Pinpoint the cell where the given text exists, returning its (x, y) midpoint coordinate. 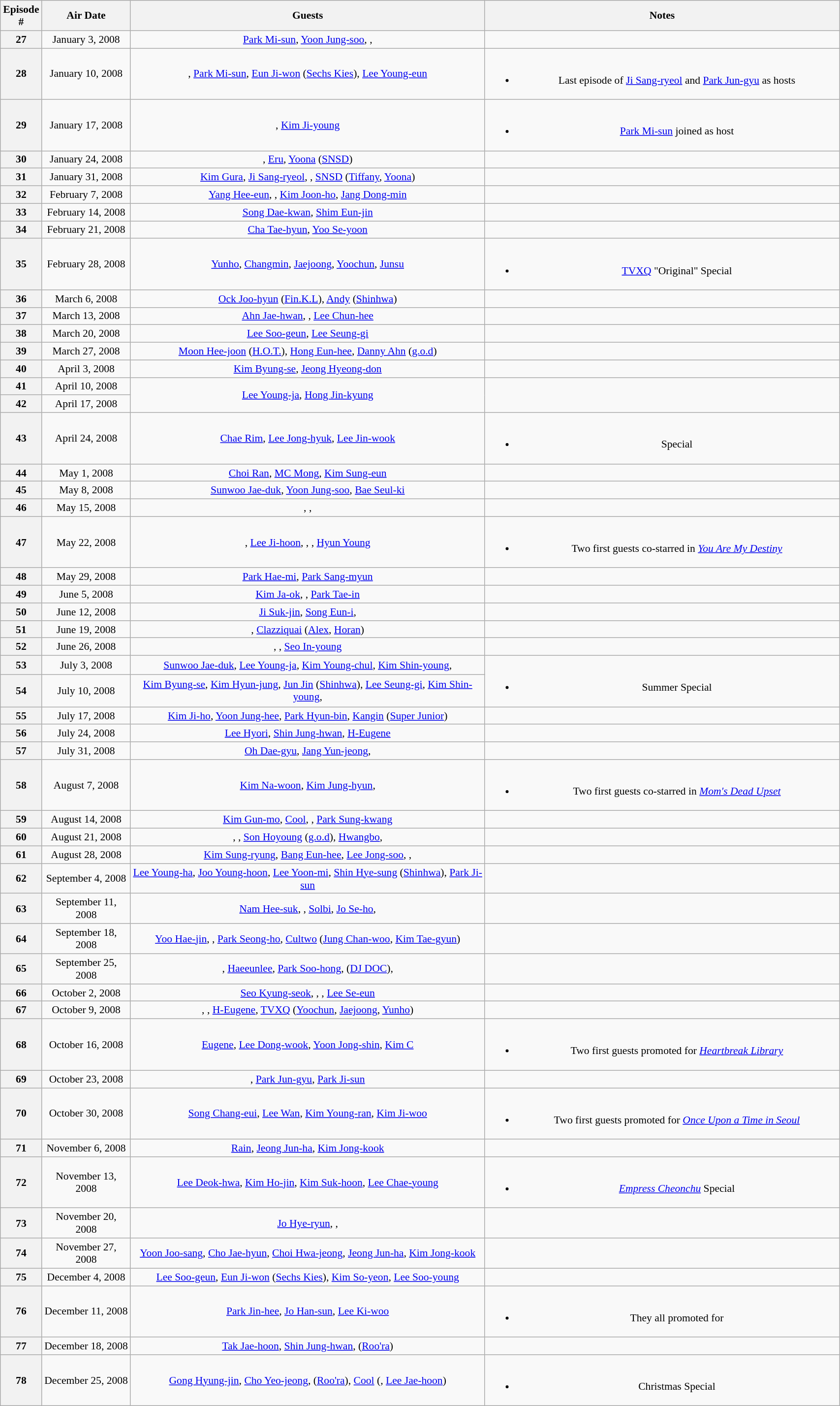
October 9, 2008 (86, 1010)
72 (21, 1182)
March 13, 2008 (86, 317)
47 (21, 542)
April 24, 2008 (86, 438)
68 (21, 1045)
, Haeeunlee, Park Soo-hong, (DJ DOC), (308, 969)
May 22, 2008 (86, 542)
56 (21, 734)
March 20, 2008 (86, 334)
Lee Young-ha, Joo Young-hoon, Lee Yoon-mi, Shin Hye-sung (Shinhwa), Park Ji-sun (308, 878)
January 31, 2008 (86, 177)
61 (21, 855)
November 20, 2008 (86, 1223)
Two first guests promoted for Once Upon a Time in Seoul (662, 1114)
June 19, 2008 (86, 630)
75 (21, 1277)
Kim Ja-ok, , Park Tae-in (308, 594)
February 21, 2008 (86, 230)
July 3, 2008 (86, 665)
48 (21, 577)
October 23, 2008 (86, 1079)
59 (21, 820)
32 (21, 195)
December 11, 2008 (86, 1311)
, Clazziquai (Alex, Horan) (308, 630)
Two first guests co-starred in Mom's Dead Upset (662, 785)
Kim Ji-ho, Yoon Jung-hee, Park Hyun-bin, Kangin (Super Junior) (308, 716)
September 25, 2008 (86, 969)
73 (21, 1223)
Park Mi-sun joined as host (662, 125)
Nam Hee-suk, , Solbi, Jo Se-ho, (308, 909)
Sunwoo Jae-duk, Lee Young-ja, Kim Young-chul, Kim Shin-young, (308, 665)
57 (21, 751)
Ahn Jae-hwan, , Lee Chun-hee (308, 317)
July 31, 2008 (86, 751)
May 8, 2008 (86, 490)
, Kim Ji-young (308, 125)
Kim Sung-ryung, Bang Eun-hee, Lee Jong-soo, , (308, 855)
Song Chang-eui, Lee Wan, Kim Young-ran, Kim Ji-woo (308, 1114)
May 1, 2008 (86, 473)
December 4, 2008 (86, 1277)
58 (21, 785)
Ock Joo-hyun (Fin.K.L), Andy (Shinhwa) (308, 299)
31 (21, 177)
62 (21, 878)
Christmas Special (662, 1380)
Kim Byung-se, Kim Hyun-jung, Jun Jin (Shinhwa), Lee Seung-gi, Kim Shin-young, (308, 691)
May 15, 2008 (86, 508)
27 (21, 39)
35 (21, 264)
38 (21, 334)
March 27, 2008 (86, 351)
52 (21, 647)
Kim Gun-mo, Cool, , Park Sung-kwang (308, 820)
45 (21, 490)
Park Hae-mi, Park Sang-myun (308, 577)
Lee Soo-geun, Eun Ji-won (Sechs Kies), Kim So-yeon, Lee Soo-young (308, 1277)
28 (21, 74)
Park Jin-hee, Jo Han-sun, Lee Ki-woo (308, 1311)
51 (21, 630)
Kim Na-woon, Kim Jung-hyun, (308, 785)
, , H-Eugene, TVXQ (Yoochun, Jaejoong, Yunho) (308, 1010)
Yunho, Changmin, Jaejoong, Yoochun, Junsu (308, 264)
43 (21, 438)
33 (21, 212)
Eugene, Lee Dong-wook, Yoon Jong-shin, Kim C (308, 1045)
40 (21, 369)
August 28, 2008 (86, 855)
41 (21, 386)
, Eru, Yoona (SNSD) (308, 160)
78 (21, 1380)
August 21, 2008 (86, 837)
April 10, 2008 (86, 386)
65 (21, 969)
36 (21, 299)
February 14, 2008 (86, 212)
August 14, 2008 (86, 820)
June 12, 2008 (86, 612)
Special (662, 438)
August 7, 2008 (86, 785)
, , Seo In-young (308, 647)
42 (21, 404)
February 28, 2008 (86, 264)
Episode # (21, 16)
67 (21, 1010)
October 16, 2008 (86, 1045)
34 (21, 230)
Tak Jae-hoon, Shin Jung-hwan, (Roo'ra) (308, 1346)
66 (21, 993)
Notes (662, 16)
Last episode of Ji Sang-ryeol and Park Jun-gyu as hosts (662, 74)
Guests (308, 16)
November 6, 2008 (86, 1148)
March 6, 2008 (86, 299)
53 (21, 665)
They all promoted for (662, 1311)
44 (21, 473)
, Lee Ji-hoon, , , Hyun Young (308, 542)
77 (21, 1346)
Song Dae-kwan, Shim Eun-jin (308, 212)
January 17, 2008 (86, 125)
Sunwoo Jae-duk, Yoon Jung-soo, Bae Seul-ki (308, 490)
April 3, 2008 (86, 369)
Cha Tae-hyun, Yoo Se-yoon (308, 230)
Two first guests co-starred in You Are My Destiny (662, 542)
Seo Kyung-seok, , , Lee Se-eun (308, 993)
Lee Hyori, Shin Jung-hwan, H-Eugene (308, 734)
50 (21, 612)
, , Son Hoyoung (g.o.d), Hwangbo, (308, 837)
January 24, 2008 (86, 160)
January 3, 2008 (86, 39)
Ji Suk-jin, Song Eun-i, (308, 612)
Moon Hee-joon (H.O.T.), Hong Eun-hee, Danny Ahn (g.o.d) (308, 351)
April 17, 2008 (86, 404)
July 10, 2008 (86, 691)
January 10, 2008 (86, 74)
, , (308, 508)
June 5, 2008 (86, 594)
29 (21, 125)
Yoo Hae-jin, , Park Seong-ho, Cultwo (Jung Chan-woo, Kim Tae-gyun) (308, 938)
Lee Soo-geun, Lee Seung-gi (308, 334)
64 (21, 938)
49 (21, 594)
74 (21, 1253)
39 (21, 351)
Lee Young-ja, Hong Jin-kyung (308, 395)
Summer Special (662, 681)
December 18, 2008 (86, 1346)
Yang Hee-eun, , Kim Joon-ho, Jang Dong-min (308, 195)
, Park Jun-gyu, Park Ji-sun (308, 1079)
55 (21, 716)
76 (21, 1311)
60 (21, 837)
July 17, 2008 (86, 716)
Chae Rim, Lee Jong-hyuk, Lee Jin-wook (308, 438)
July 24, 2008 (86, 734)
30 (21, 160)
December 25, 2008 (86, 1380)
September 18, 2008 (86, 938)
November 13, 2008 (86, 1182)
Kim Byung-se, Jeong Hyeong-don (308, 369)
71 (21, 1148)
Park Mi-sun, Yoon Jung-soo, , (308, 39)
46 (21, 508)
Yoon Joo-sang, Cho Jae-hyun, Choi Hwa-jeong, Jeong Jun-ha, Kim Jong-kook (308, 1253)
October 2, 2008 (86, 993)
Oh Dae-gyu, Jang Yun-jeong, (308, 751)
Gong Hyung-jin, Cho Yeo-jeong, (Roo'ra), Cool (, Lee Jae-hoon) (308, 1380)
September 11, 2008 (86, 909)
February 7, 2008 (86, 195)
Choi Ran, MC Mong, Kim Sung-eun (308, 473)
63 (21, 909)
May 29, 2008 (86, 577)
Two first guests promoted for Heartbreak Library (662, 1045)
Lee Deok-hwa, Kim Ho-jin, Kim Suk-hoon, Lee Chae-young (308, 1182)
37 (21, 317)
Air Date (86, 16)
70 (21, 1114)
June 26, 2008 (86, 647)
Rain, Jeong Jun-ha, Kim Jong-kook (308, 1148)
TVXQ "Original" Special (662, 264)
, Park Mi-sun, Eun Ji-won (Sechs Kies), Lee Young-eun (308, 74)
Jo Hye-ryun, , (308, 1223)
October 30, 2008 (86, 1114)
54 (21, 691)
Kim Gura, Ji Sang-ryeol, , SNSD (Tiffany, Yoona) (308, 177)
September 4, 2008 (86, 878)
69 (21, 1079)
November 27, 2008 (86, 1253)
Empress Cheonchu Special (662, 1182)
